Locate the cell with the specified text and output its (x, y) center coordinate. 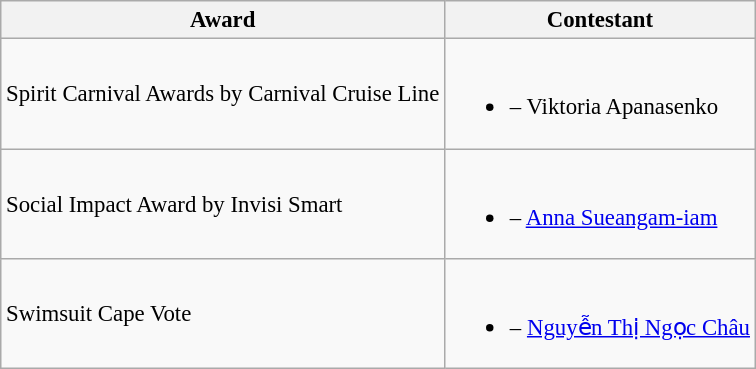
– Nguyễn Thị Ngọc Châu (600, 314)
Contestant (600, 20)
Award (223, 20)
Social Impact Award by Invisi Smart (223, 204)
– Anna Sueangam-iam (600, 204)
– Viktoria Apanasenko (600, 94)
Spirit Carnival Awards by Carnival Cruise Line (223, 94)
Swimsuit Cape Vote (223, 314)
